For the text-containing cell, return its midpoint in (X, Y) coordinate format. 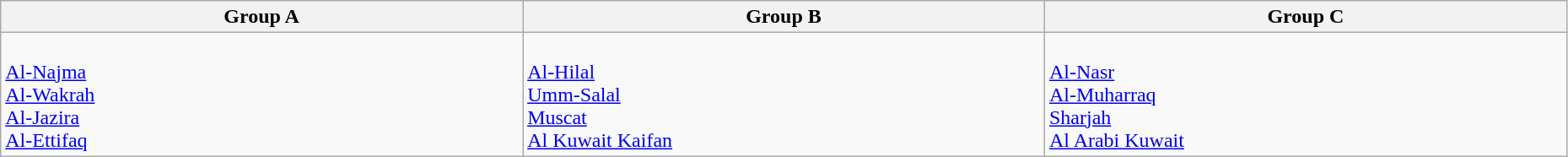
Group C (1306, 17)
Group B (784, 17)
Al-Najma Al-Wakrah Al-Jazira Al-Ettifaq (261, 95)
Al-Nasr Al-Muharraq Sharjah Al Arabi Kuwait (1306, 95)
Al-Hilal Umm-Salal Muscat Al Kuwait Kaifan (784, 95)
Group A (261, 17)
